Scan for the cell matching the given text and deliver its [x, y] coordinate at center. 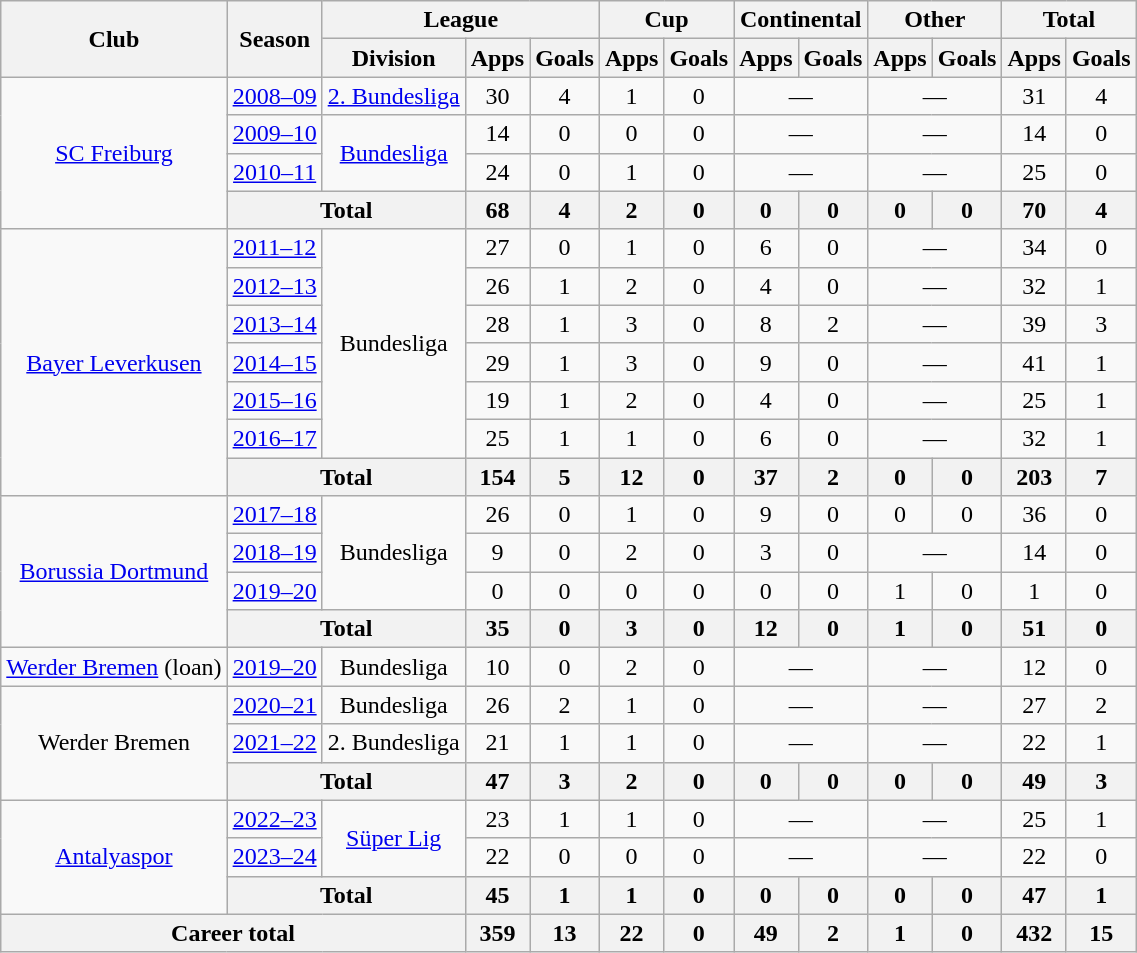
2014–15 [274, 362]
29 [497, 362]
154 [497, 477]
2008–09 [274, 96]
2018–19 [274, 553]
Season [274, 39]
Cup [666, 20]
51 [1034, 629]
15 [1101, 933]
Bayer Leverkusen [114, 362]
68 [497, 210]
23 [497, 819]
Werder Bremen [114, 743]
24 [497, 172]
41 [1034, 362]
2010–11 [274, 172]
34 [1034, 248]
36 [1034, 515]
2012–13 [274, 286]
5 [565, 477]
Continental [801, 20]
2022–23 [274, 819]
Borussia Dortmund [114, 572]
35 [497, 629]
432 [1034, 933]
31 [1034, 96]
League [460, 20]
70 [1034, 210]
2020–21 [274, 705]
Süper Lig [394, 838]
Werder Bremen (loan) [114, 667]
39 [1034, 324]
203 [1034, 477]
2013–14 [274, 324]
10 [497, 667]
30 [497, 96]
2015–16 [274, 400]
Club [114, 39]
Antalyaspor [114, 857]
2009–10 [274, 134]
19 [497, 400]
2011–12 [274, 248]
Other [935, 20]
2017–18 [274, 515]
37 [766, 477]
13 [565, 933]
45 [497, 895]
8 [766, 324]
2016–17 [274, 438]
2023–24 [274, 857]
359 [497, 933]
21 [497, 743]
Career total [233, 933]
7 [1101, 477]
SC Freiburg [114, 153]
28 [497, 324]
Division [394, 58]
2021–22 [274, 743]
